Detect which cell encompasses the target text, then output its [X, Y] center coordinate. 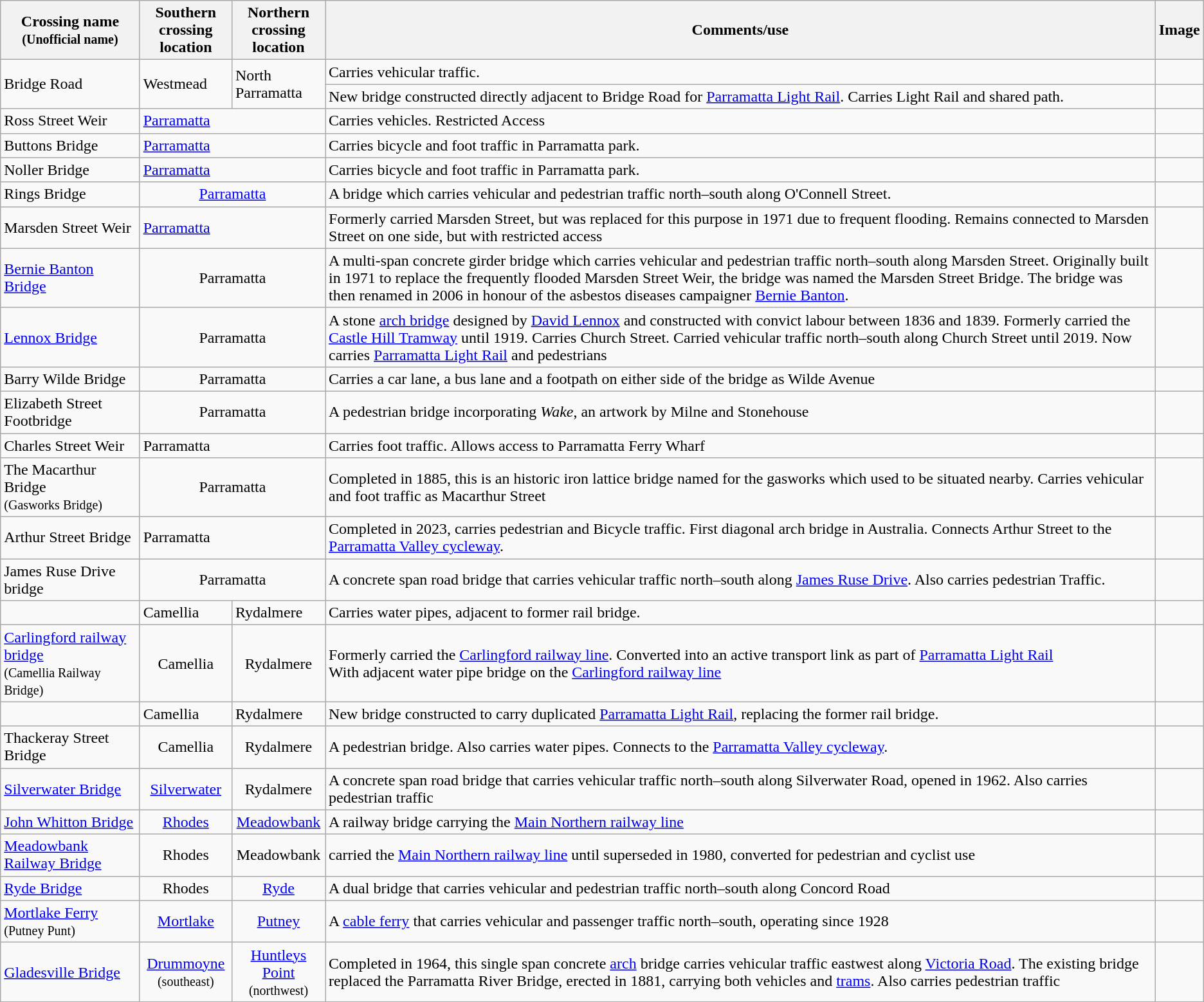
A railway bridge carrying the Main Northern railway line [741, 822]
Bernie Banton Bridge [70, 278]
Carries a car lane, a bus lane and a footpath on either side of the bridge as Wilde Avenue [741, 379]
Mortlake Ferry(Putney Punt) [70, 921]
Ross Street Weir [70, 121]
Northern crossing location [278, 30]
Carries vehicles. Restricted Access [741, 121]
The Macarthur Bridge(Gasworks Bridge) [70, 487]
New bridge constructed directly adjacent to Bridge Road for Parramatta Light Rail. Carries Light Rail and shared path. [741, 96]
A concrete span road bridge that carries vehicular traffic north–south along James Ruse Drive. Also carries pedestrian Traffic. [741, 580]
Silverwater [185, 788]
Arthur Street Bridge [70, 538]
James Ruse Drive bridge [70, 580]
A pedestrian bridge incorporating Wake, an artwork by Milne and Stonehouse [741, 412]
Rings Bridge [70, 194]
Marsden Street Weir [70, 228]
Carries water pipes, adjacent to former rail bridge. [741, 613]
Noller Bridge [70, 170]
Carlingford railway bridge(Camellia Railway Bridge) [70, 664]
A concrete span road bridge that carries vehicular traffic north–south along Silverwater Road, opened in 1962. Also carries pedestrian traffic [741, 788]
Mortlake [185, 921]
Ryde Bridge [70, 888]
Gladesville Bridge [70, 972]
Lennox Bridge [70, 337]
Huntleys Point(northwest) [278, 972]
Southern crossing location [185, 30]
Ryde [278, 888]
Carries vehicular traffic. [741, 72]
John Whitton Bridge [70, 822]
Comments/use [741, 30]
Buttons Bridge [70, 145]
North Parramatta [278, 84]
A bridge which carries vehicular and pedestrian traffic north–south along O'Connell Street. [741, 194]
Silverwater Bridge [70, 788]
Image [1180, 30]
carried the Main Northern railway line until superseded in 1980, converted for pedestrian and cyclist use [741, 855]
Carries foot traffic. Allows access to Parramatta Ferry Wharf [741, 446]
Thackeray Street Bridge [70, 747]
A dual bridge that carries vehicular and pedestrian traffic north–south along Concord Road [741, 888]
Drummoyne(southeast) [185, 972]
Putney [278, 921]
Elizabeth Street Footbridge [70, 412]
New bridge constructed to carry duplicated Parramatta Light Rail, replacing the former rail bridge. [741, 714]
Meadowbank Railway Bridge [70, 855]
Crossing name(Unofficial name) [70, 30]
Westmead [185, 84]
A pedestrian bridge. Also carries water pipes. Connects to the Parramatta Valley cycleway. [741, 747]
Barry Wilde Bridge [70, 379]
A cable ferry that carries vehicular and passenger traffic north–south, operating since 1928 [741, 921]
Bridge Road [70, 84]
Charles Street Weir [70, 446]
